Capture the cell that displays the provided text and extract its [x, y] central coordinate. 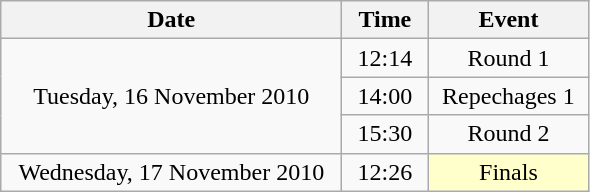
Date [172, 20]
Finals [508, 172]
12:14 [385, 58]
12:26 [385, 172]
Repechages 1 [508, 96]
Round 1 [508, 58]
Wednesday, 17 November 2010 [172, 172]
Tuesday, 16 November 2010 [172, 96]
Round 2 [508, 134]
Event [508, 20]
Time [385, 20]
14:00 [385, 96]
15:30 [385, 134]
